Return the (X, Y) coordinate for the center point of the cell that contains the specified text.  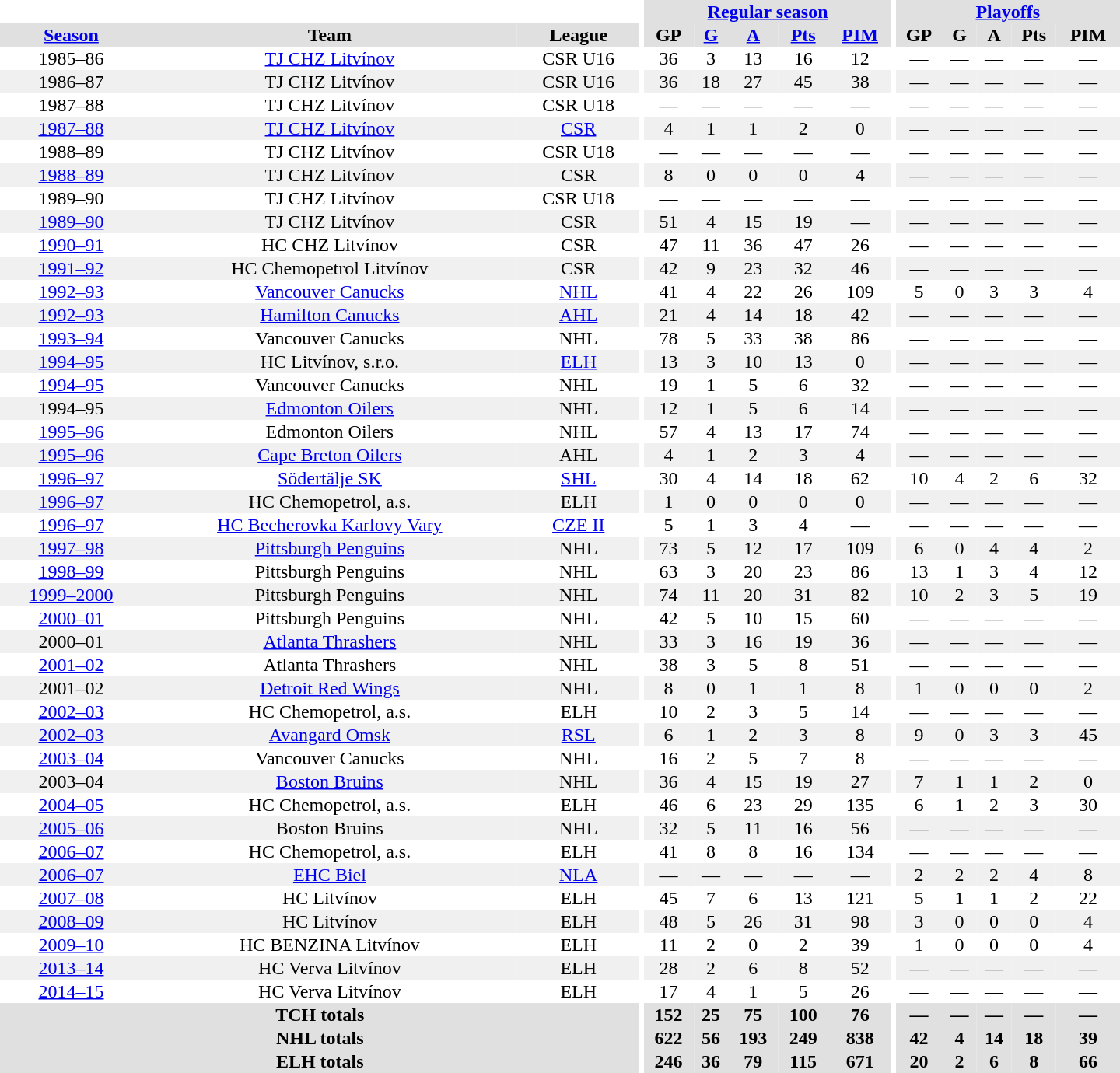
135 (860, 805)
Detroit Red Wings (330, 688)
52 (860, 968)
1997–98 (72, 548)
100 (803, 1015)
76 (860, 1015)
EHC Biel (330, 875)
73 (668, 548)
HC Chemopetrol Litvínov (330, 268)
115 (803, 1061)
SHL (579, 478)
HC Becherovka Karlovy Vary (330, 525)
98 (860, 921)
82 (860, 595)
2014–15 (72, 991)
78 (668, 338)
249 (803, 1038)
66 (1088, 1061)
671 (860, 1061)
Team (330, 35)
RSL (579, 735)
193 (753, 1038)
1999–2000 (72, 595)
2013–14 (72, 968)
NLA (579, 875)
ELH totals (320, 1061)
838 (860, 1038)
134 (860, 851)
246 (668, 1061)
152 (668, 1015)
62 (860, 478)
HC CHZ Litvínov (330, 245)
21 (668, 315)
48 (668, 921)
Regular season (767, 12)
CZE II (579, 525)
2007–08 (72, 898)
Cape Breton Oilers (330, 455)
HC BENZINA Litvínov (330, 945)
622 (668, 1038)
TCH totals (320, 1015)
1991–92 (72, 268)
28 (668, 968)
2004–05 (72, 805)
57 (668, 432)
Avangard Omsk (330, 735)
79 (753, 1061)
1993–94 (72, 338)
Hamilton Canucks (330, 315)
29 (803, 805)
2008–09 (72, 921)
2009–10 (72, 945)
75 (753, 1015)
2005–06 (72, 828)
63 (668, 571)
121 (860, 898)
1990–91 (72, 245)
Season (72, 35)
60 (860, 618)
League (579, 35)
NHL totals (320, 1038)
1985–86 (72, 58)
25 (711, 1015)
HC Litvínov, s.r.o. (330, 362)
1986–87 (72, 82)
1998–99 (72, 571)
Playoffs (1008, 12)
Södertälje SK (330, 478)
